Extract the [x, y] coordinate from the center of the cell holding the provided text.  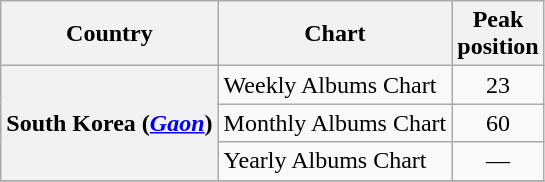
South Korea (Gaon) [110, 123]
60 [498, 123]
Monthly Albums Chart [335, 123]
23 [498, 85]
Weekly Albums Chart [335, 85]
— [498, 161]
Yearly Albums Chart [335, 161]
Chart [335, 34]
Country [110, 34]
Peakposition [498, 34]
